For the text-containing cell, return its midpoint in [x, y] coordinate format. 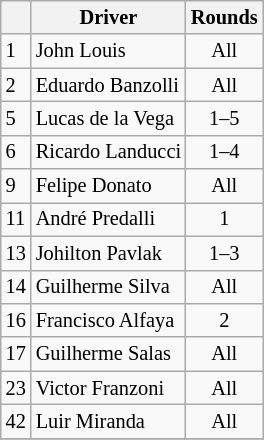
Victor Franzoni [108, 388]
42 [16, 421]
Rounds [224, 17]
Francisco Alfaya [108, 320]
1–3 [224, 253]
14 [16, 287]
Ricardo Landucci [108, 152]
Guilherme Silva [108, 287]
13 [16, 253]
5 [16, 118]
Eduardo Banzolli [108, 85]
Driver [108, 17]
Lucas de la Vega [108, 118]
Felipe Donato [108, 186]
John Louis [108, 51]
16 [16, 320]
Luir Miranda [108, 421]
17 [16, 354]
Johilton Pavlak [108, 253]
11 [16, 219]
1–4 [224, 152]
André Predalli [108, 219]
1–5 [224, 118]
9 [16, 186]
Guilherme Salas [108, 354]
23 [16, 388]
6 [16, 152]
